Detect which cell encompasses the target text, then output its (x, y) center coordinate. 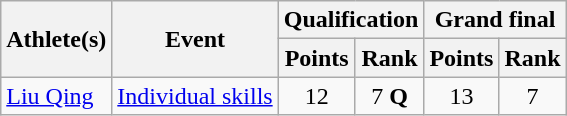
Grand final (495, 20)
Qualification (351, 20)
7 (532, 96)
13 (462, 96)
7 Q (390, 96)
Event (195, 39)
Liu Qing (56, 96)
12 (316, 96)
Individual skills (195, 96)
Athlete(s) (56, 39)
